Capture the cell that displays the provided text and extract its [X, Y] central coordinate. 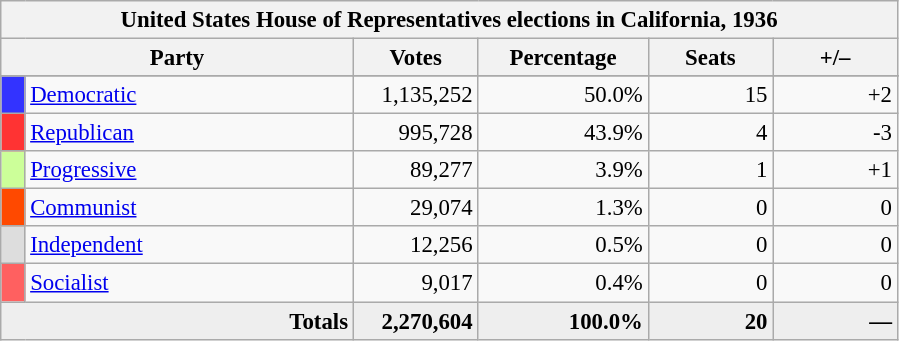
2,270,604 [416, 321]
29,074 [416, 208]
50.0% [563, 95]
Totals [178, 321]
100.0% [563, 321]
4 [710, 133]
+/– [836, 58]
1.3% [563, 208]
0.4% [563, 283]
Progressive [189, 170]
Democratic [189, 95]
United States House of Representatives elections in California, 1936 [450, 20]
1,135,252 [416, 95]
43.9% [563, 133]
9,017 [416, 283]
Socialist [189, 283]
Communist [189, 208]
Republican [189, 133]
+2 [836, 95]
Seats [710, 58]
1 [710, 170]
0.5% [563, 245]
Party [178, 58]
Independent [189, 245]
Votes [416, 58]
Percentage [563, 58]
3.9% [563, 170]
-3 [836, 133]
+1 [836, 170]
89,277 [416, 170]
— [836, 321]
995,728 [416, 133]
20 [710, 321]
12,256 [416, 245]
15 [710, 95]
